Locate the cell with the specified text and output its (X, Y) center coordinate. 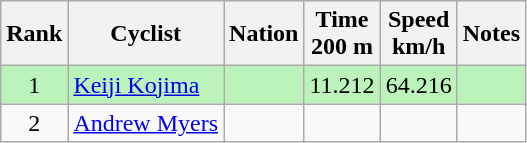
Rank (34, 34)
Time200 m (342, 34)
64.216 (418, 85)
Notes (491, 34)
Nation (264, 34)
Keiji Kojima (146, 85)
Andrew Myers (146, 123)
Cyclist (146, 34)
11.212 (342, 85)
1 (34, 85)
Speedkm/h (418, 34)
2 (34, 123)
